Pinpoint the cell where the given text exists, returning its (X, Y) midpoint coordinate. 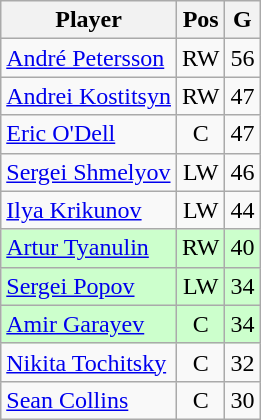
Sergei Popov (89, 286)
André Petersson (89, 58)
G (242, 20)
32 (242, 362)
Eric O'Dell (89, 134)
Player (89, 20)
56 (242, 58)
Sean Collins (89, 400)
30 (242, 400)
46 (242, 172)
Ilya Krikunov (89, 210)
Nikita Tochitsky (89, 362)
Andrei Kostitsyn (89, 96)
Artur Tyanulin (89, 248)
Sergei Shmelyov (89, 172)
Pos (200, 20)
40 (242, 248)
Amir Garayev (89, 324)
44 (242, 210)
